Identify which cell holds the provided text, then report its (X, Y) central coordinate. 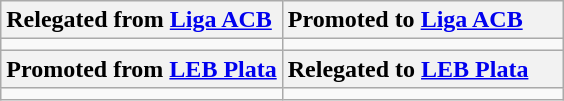
Promoted from LEB Plata (142, 69)
Relegated to LEB Plata (422, 69)
Promoted to Liga ACB (422, 20)
Relegated from Liga ACB (142, 20)
